Return the (x, y) coordinate for the center point of the cell that contains the specified text.  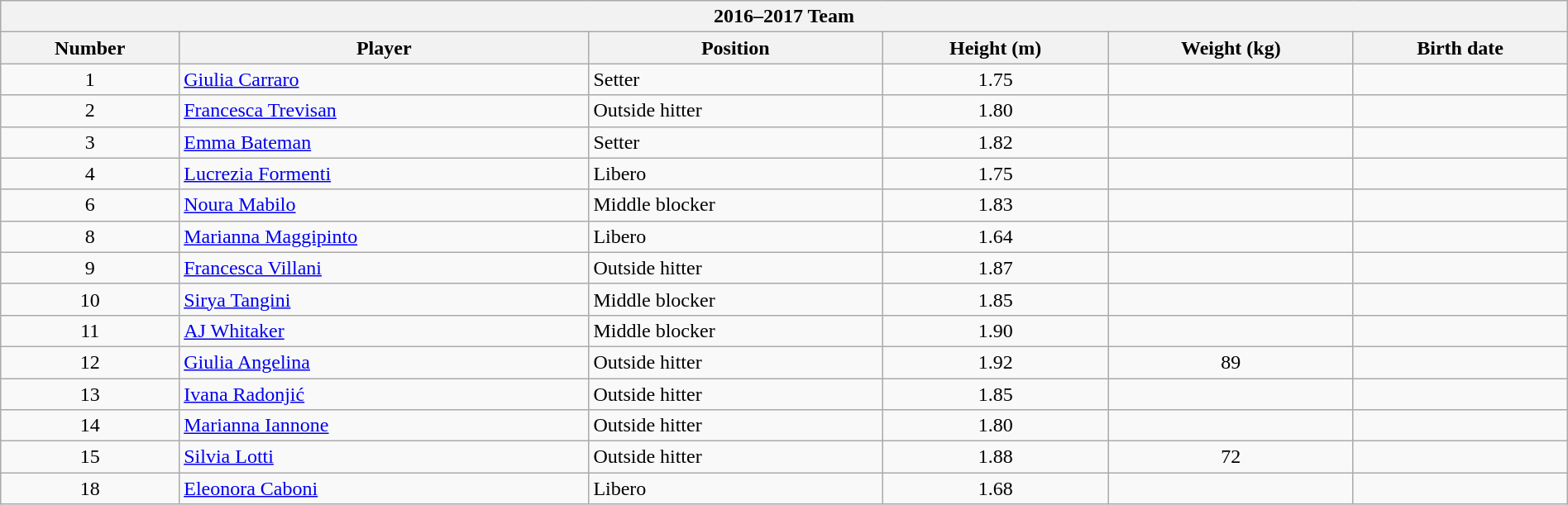
Marianna Maggipinto (384, 236)
11 (90, 331)
6 (90, 205)
12 (90, 362)
Weight (kg) (1231, 48)
Number (90, 48)
Position (736, 48)
1 (90, 79)
15 (90, 457)
3 (90, 142)
Emma Bateman (384, 142)
Eleonora Caboni (384, 488)
1.83 (996, 205)
AJ Whitaker (384, 331)
14 (90, 426)
72 (1231, 457)
1.87 (996, 268)
9 (90, 268)
Ivana Radonjić (384, 394)
Giulia Carraro (384, 79)
89 (1231, 362)
1.92 (996, 362)
1.64 (996, 236)
Francesca Villani (384, 268)
Sirya Tangini (384, 299)
Player (384, 48)
4 (90, 174)
Birth date (1460, 48)
1.90 (996, 331)
Lucrezia Formenti (384, 174)
Silvia Lotti (384, 457)
Marianna Iannone (384, 426)
Height (m) (996, 48)
Francesca Trevisan (384, 111)
2016–2017 Team (784, 17)
8 (90, 236)
13 (90, 394)
18 (90, 488)
1.88 (996, 457)
Giulia Angelina (384, 362)
2 (90, 111)
1.68 (996, 488)
1.82 (996, 142)
10 (90, 299)
Noura Mabilo (384, 205)
